Extract the (x, y) coordinate from the center of the cell holding the provided text.  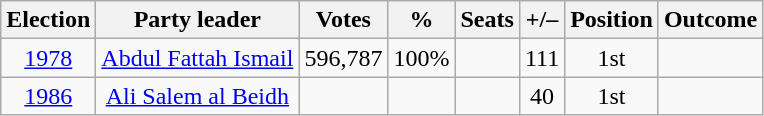
Seats (487, 20)
1986 (48, 96)
Party leader (198, 20)
Position (612, 20)
Ali Salem al Beidh (198, 96)
% (422, 20)
596,787 (344, 58)
Outcome (710, 20)
1978 (48, 58)
+/– (542, 20)
100% (422, 58)
111 (542, 58)
Abdul Fattah Ismail (198, 58)
Election (48, 20)
Votes (344, 20)
40 (542, 96)
